From the cell containing the given text, extract its center point as [x, y] coordinate. 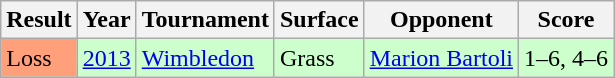
Score [566, 20]
1–6, 4–6 [566, 58]
Loss [39, 58]
Year [106, 20]
Result [39, 20]
Tournament [205, 20]
Grass [319, 58]
Surface [319, 20]
Marion Bartoli [441, 58]
Opponent [441, 20]
Wimbledon [205, 58]
2013 [106, 58]
